From the cell containing the given text, extract its center point as [X, Y] coordinate. 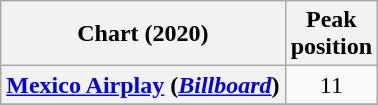
Peak position [331, 34]
Mexico Airplay (Billboard) [143, 85]
11 [331, 85]
Chart (2020) [143, 34]
